Locate the cell with the specified text and output its (X, Y) center coordinate. 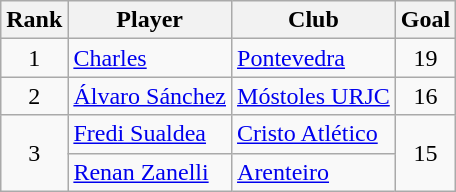
Player (150, 20)
19 (425, 58)
Cristo Atlético (314, 134)
16 (425, 96)
Fredi Sualdea (150, 134)
Móstoles URJC (314, 96)
Goal (425, 20)
Club (314, 20)
2 (34, 96)
Charles (150, 58)
1 (34, 58)
15 (425, 153)
Rank (34, 20)
Renan Zanelli (150, 172)
Arenteiro (314, 172)
3 (34, 153)
Álvaro Sánchez (150, 96)
Pontevedra (314, 58)
